Detect which cell encompasses the target text, then output its [x, y] center coordinate. 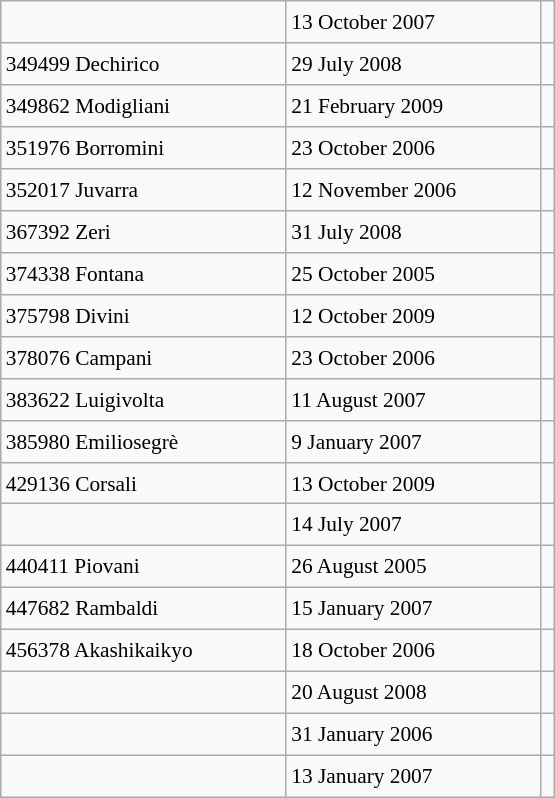
12 November 2006 [413, 190]
21 February 2009 [413, 106]
349499 Dechirico [144, 64]
13 October 2007 [413, 22]
378076 Campani [144, 357]
29 July 2008 [413, 64]
25 October 2005 [413, 274]
26 August 2005 [413, 567]
383622 Luigivolta [144, 399]
367392 Zeri [144, 232]
13 January 2007 [413, 776]
349862 Modigliani [144, 106]
12 October 2009 [413, 315]
20 August 2008 [413, 693]
374338 Fontana [144, 274]
385980 Emiliosegrè [144, 441]
456378 Akashikaikyo [144, 651]
13 October 2009 [413, 483]
447682 Rambaldi [144, 609]
429136 Corsali [144, 483]
351976 Borromini [144, 148]
375798 Divini [144, 315]
14 July 2007 [413, 525]
352017 Juvarra [144, 190]
11 August 2007 [413, 399]
18 October 2006 [413, 651]
31 July 2008 [413, 232]
440411 Piovani [144, 567]
31 January 2006 [413, 735]
9 January 2007 [413, 441]
15 January 2007 [413, 609]
